Provide the (X, Y) coordinate of the cell's center where the given text is located.  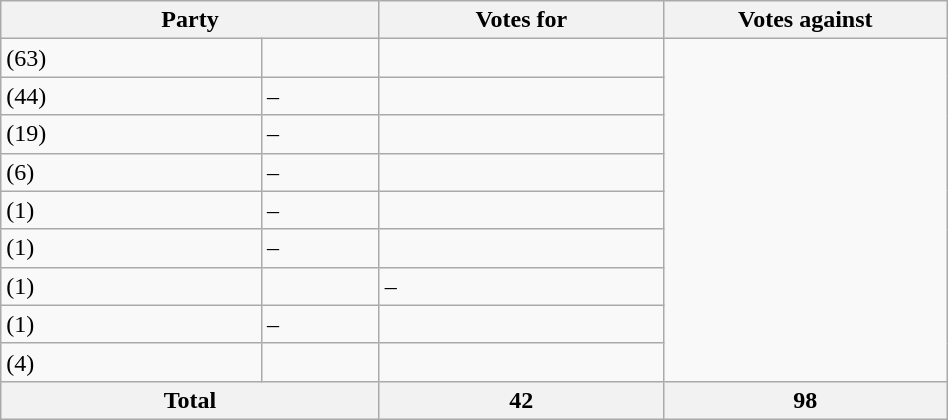
Votes against (805, 20)
42 (521, 400)
Votes for (521, 20)
(63) (132, 58)
(6) (132, 172)
(44) (132, 96)
(4) (132, 362)
(19) (132, 134)
Party (190, 20)
98 (805, 400)
Total (190, 400)
